Output the [x, y] coordinate of the center of the cell containing the given text.  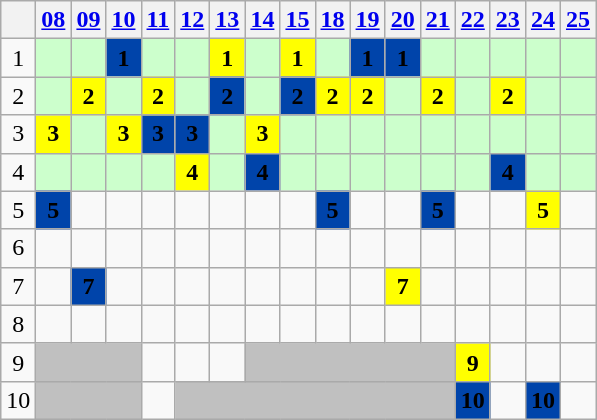
14 [262, 20]
8 [18, 324]
19 [368, 20]
18 [332, 20]
12 [192, 20]
22 [472, 20]
24 [542, 20]
09 [88, 20]
11 [158, 20]
21 [438, 20]
13 [228, 20]
25 [578, 20]
15 [298, 20]
23 [508, 20]
6 [18, 248]
08 [54, 20]
20 [402, 20]
